Detect which cell encompasses the target text, then output its (x, y) center coordinate. 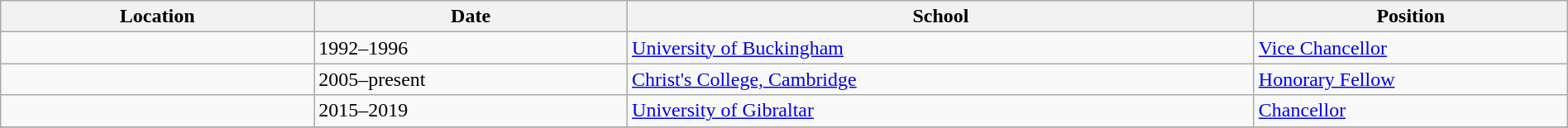
Vice Chancellor (1411, 48)
2005–present (471, 79)
Chancellor (1411, 111)
University of Gibraltar (941, 111)
Christ's College, Cambridge (941, 79)
Date (471, 17)
1992–1996 (471, 48)
University of Buckingham (941, 48)
School (941, 17)
Position (1411, 17)
Location (157, 17)
2015–2019 (471, 111)
Honorary Fellow (1411, 79)
